Locate the cell with the specified text and output its (x, y) center coordinate. 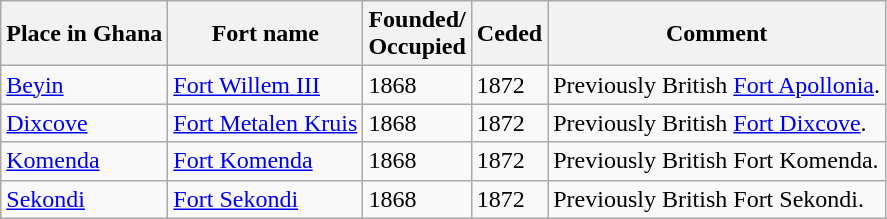
Previously British Fort Apollonia. (717, 85)
Previously British Fort Sekondi. (717, 199)
Beyin (84, 85)
Dixcove (84, 123)
Komenda (84, 161)
Fort Sekondi (266, 199)
Fort Komenda (266, 161)
Previously British Fort Komenda. (717, 161)
Place in Ghana (84, 34)
Founded/Occupied (417, 34)
Ceded (509, 34)
Fort name (266, 34)
Comment (717, 34)
Sekondi (84, 199)
Fort Willem III (266, 85)
Fort Metalen Kruis (266, 123)
Previously British Fort Dixcove. (717, 123)
